Detect which cell encompasses the target text, then output its (X, Y) center coordinate. 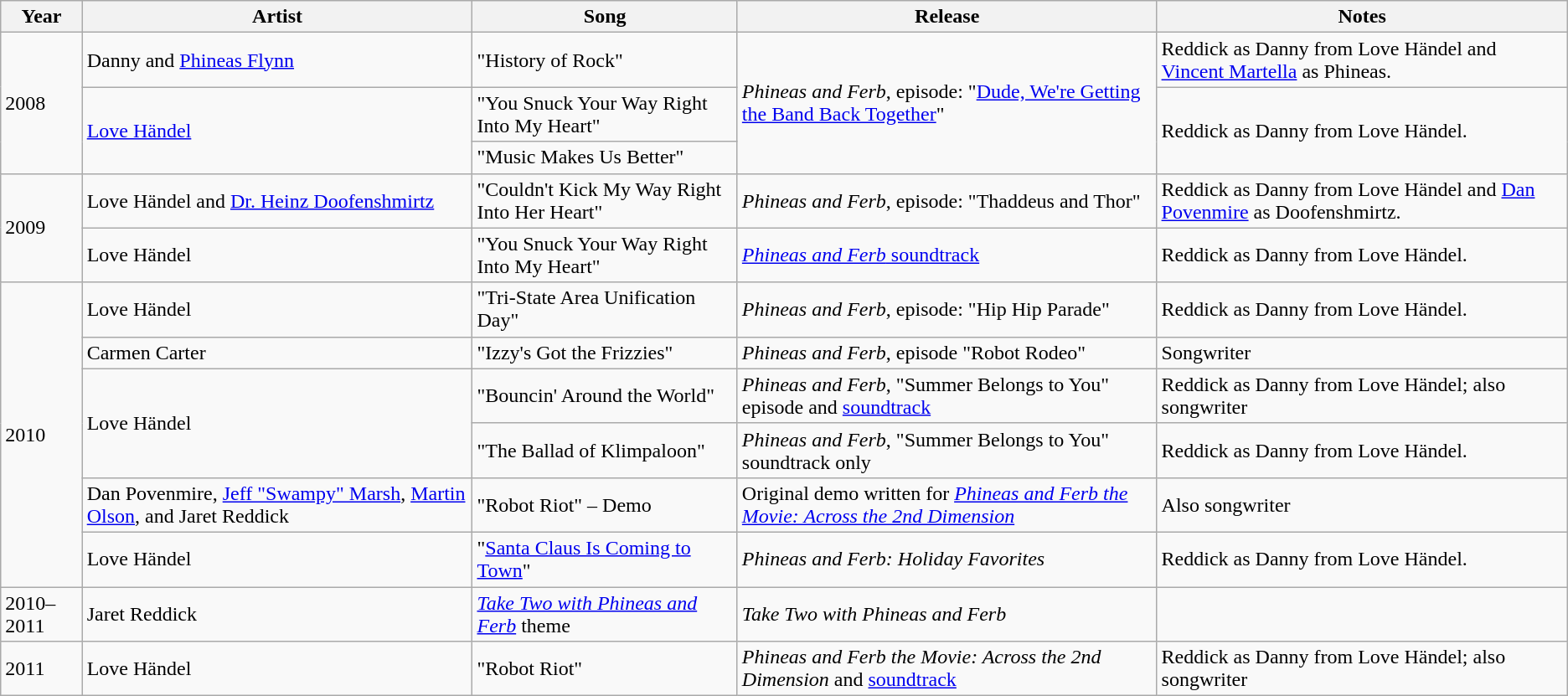
Song (605, 17)
Love Händel and Dr. Heinz Doofenshmirtz (277, 201)
Phineas and Ferb, episode: "Hip Hip Parade" (946, 310)
2011 (42, 668)
Carmen Carter (277, 353)
"Couldn't Kick My Way Right Into Her Heart" (605, 201)
"Bouncin' Around the World" (605, 395)
Also songwriter (1362, 504)
Take Two with Phineas and Ferb (946, 613)
"Santa Claus Is Coming to Town" (605, 559)
2008 (42, 103)
Phineas and Ferb: Holiday Favorites (946, 559)
"History of Rock" (605, 60)
2010 (42, 434)
Artist (277, 17)
Phineas and Ferb the Movie: Across the 2nd Dimension and soundtrack (946, 668)
Phineas and Ferb, episode "Robot Rodeo" (946, 353)
Jaret Reddick (277, 613)
"Robot Riot" (605, 668)
Dan Povenmire, Jeff "Swampy" Marsh, Martin Olson, and Jaret Reddick (277, 504)
Release (946, 17)
Take Two with Phineas and Ferb theme (605, 613)
Danny and Phineas Flynn (277, 60)
Phineas and Ferb, "Summer Belongs to You" episode and soundtrack (946, 395)
"The Ballad of Klimpaloon" (605, 451)
Phineas and Ferb, "Summer Belongs to You" soundtrack only (946, 451)
"Tri-State Area Unification Day" (605, 310)
Songwriter (1362, 353)
Original demo written for Phineas and Ferb the Movie: Across the 2nd Dimension (946, 504)
Phineas and Ferb, episode: "Thaddeus and Thor" (946, 201)
"Izzy's Got the Frizzies" (605, 353)
"Robot Riot" – Demo (605, 504)
Phineas and Ferb, episode: "Dude, We're Getting the Band Back Together" (946, 103)
Notes (1362, 17)
Year (42, 17)
2009 (42, 228)
"Music Makes Us Better" (605, 157)
2010–2011 (42, 613)
Phineas and Ferb soundtrack (946, 255)
Reddick as Danny from Love Händel and Vincent Martella as Phineas. (1362, 60)
Reddick as Danny from Love Händel and Dan Povenmire as Doofenshmirtz. (1362, 201)
